Detect which cell encompasses the target text, then output its (X, Y) center coordinate. 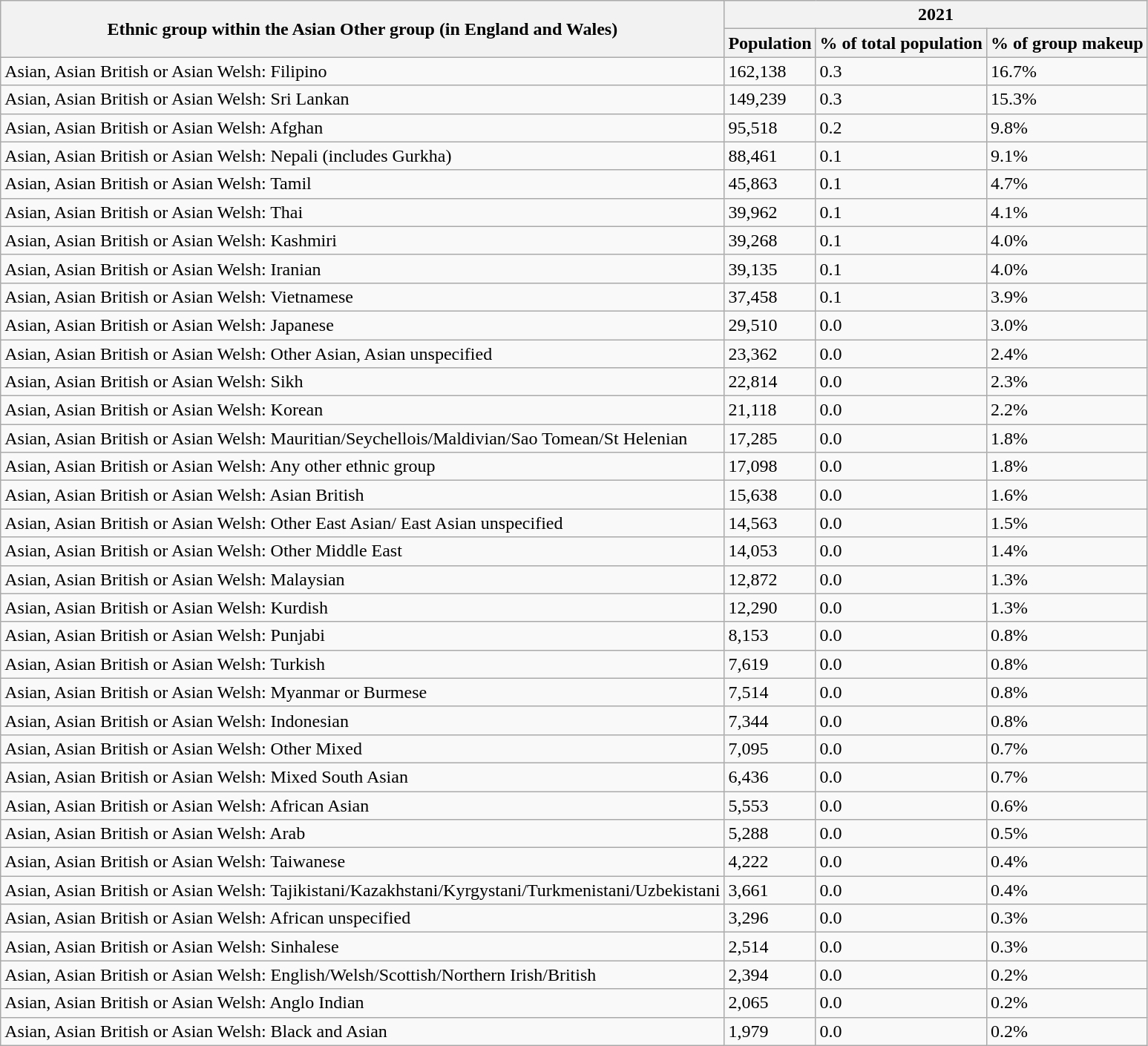
Asian, Asian British or Asian Welsh: Sikh (362, 382)
Asian, Asian British or Asian Welsh: Black and Asian (362, 1031)
1.6% (1067, 495)
3.0% (1067, 325)
88,461 (770, 156)
Asian, Asian British or Asian Welsh: Any other ethnic group (362, 467)
0.2 (901, 128)
2,394 (770, 975)
Asian, Asian British or Asian Welsh: Afghan (362, 128)
Asian, Asian British or Asian Welsh: Taiwanese (362, 862)
39,268 (770, 240)
2.2% (1067, 410)
9.1% (1067, 156)
Asian, Asian British or Asian Welsh: Myanmar or Burmese (362, 692)
5,288 (770, 834)
3.9% (1067, 297)
Asian, Asian British or Asian Welsh: Filipino (362, 71)
Asian, Asian British or Asian Welsh: Other Asian, Asian unspecified (362, 354)
Asian, Asian British or Asian Welsh: Turkish (362, 664)
1.4% (1067, 551)
2.3% (1067, 382)
95,518 (770, 128)
21,118 (770, 410)
2,514 (770, 947)
Asian, Asian British or Asian Welsh: Nepali (includes Gurkha) (362, 156)
37,458 (770, 297)
2021 (936, 15)
4.1% (1067, 212)
149,239 (770, 99)
7,344 (770, 720)
17,098 (770, 467)
Asian, Asian British or Asian Welsh: Mixed South Asian (362, 777)
12,872 (770, 579)
3,661 (770, 890)
Asian, Asian British or Asian Welsh: Other East Asian/ East Asian unspecified (362, 523)
Asian, Asian British or Asian Welsh: Tajikistani/Kazakhstani/Kyrgystani/Turkmenistani/Uzbekistani (362, 890)
Asian, Asian British or Asian Welsh: African Asian (362, 805)
Asian, Asian British or Asian Welsh: Iranian (362, 269)
Asian, Asian British or Asian Welsh: Tamil (362, 184)
Asian, Asian British or Asian Welsh: Vietnamese (362, 297)
Asian, Asian British or Asian Welsh: Arab (362, 834)
7,095 (770, 749)
15.3% (1067, 99)
39,962 (770, 212)
1.5% (1067, 523)
7,514 (770, 692)
2,065 (770, 1003)
Asian, Asian British or Asian Welsh: Malaysian (362, 579)
4.7% (1067, 184)
Asian, Asian British or Asian Welsh: English/Welsh/Scottish/Northern Irish/British (362, 975)
Asian, Asian British or Asian Welsh: Anglo Indian (362, 1003)
14,563 (770, 523)
Asian, Asian British or Asian Welsh: Indonesian (362, 720)
Asian, Asian British or Asian Welsh: Thai (362, 212)
Asian, Asian British or Asian Welsh: Kurdish (362, 608)
Asian, Asian British or Asian Welsh: Asian British (362, 495)
45,863 (770, 184)
Asian, Asian British or Asian Welsh: Other Middle East (362, 551)
% of total population (901, 43)
3,296 (770, 918)
Asian, Asian British or Asian Welsh: Japanese (362, 325)
0.5% (1067, 834)
0.6% (1067, 805)
Asian, Asian British or Asian Welsh: Mauritian/Seychellois/Maldivian/Sao Tomean/St Helenian (362, 438)
Asian, Asian British or Asian Welsh: African unspecified (362, 918)
% of group makeup (1067, 43)
Asian, Asian British or Asian Welsh: Sinhalese (362, 947)
22,814 (770, 382)
8,153 (770, 636)
162,138 (770, 71)
Ethnic group within the Asian Other group (in England and Wales) (362, 29)
5,553 (770, 805)
15,638 (770, 495)
Asian, Asian British or Asian Welsh: Korean (362, 410)
Asian, Asian British or Asian Welsh: Kashmiri (362, 240)
2.4% (1067, 354)
14,053 (770, 551)
23,362 (770, 354)
12,290 (770, 608)
29,510 (770, 325)
6,436 (770, 777)
Asian, Asian British or Asian Welsh: Punjabi (362, 636)
Asian, Asian British or Asian Welsh: Other Mixed (362, 749)
4,222 (770, 862)
39,135 (770, 269)
Asian, Asian British or Asian Welsh: Sri Lankan (362, 99)
7,619 (770, 664)
9.8% (1067, 128)
16.7% (1067, 71)
Population (770, 43)
1,979 (770, 1031)
17,285 (770, 438)
